Extract the (X, Y) coordinate from the center of the cell holding the provided text.  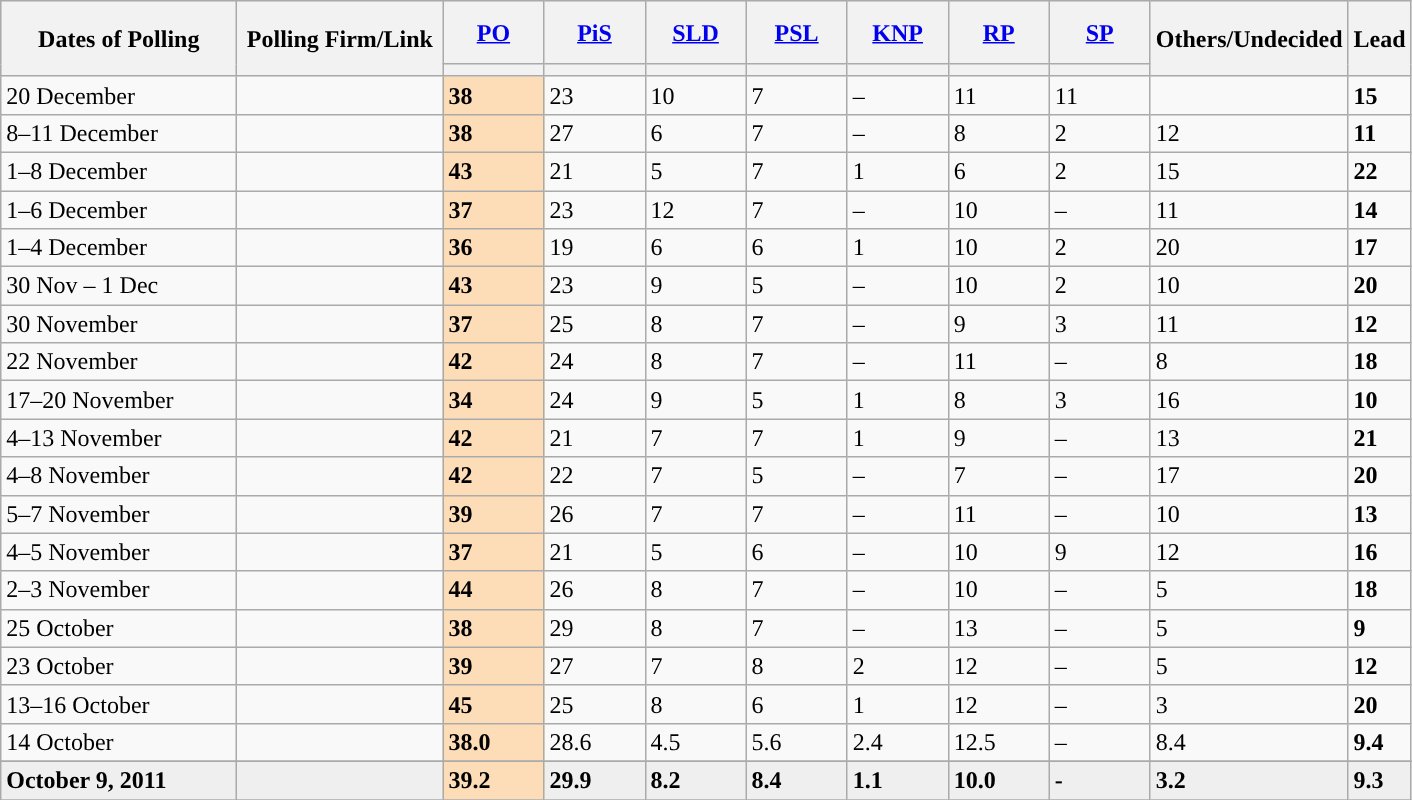
Others/Undecided (1249, 39)
4–13 November (119, 438)
38.0 (494, 742)
1–8 December (119, 171)
Polling Firm/Link (340, 39)
8–11 December (119, 133)
Dates of Polling (119, 39)
5–7 November (119, 514)
4.5 (696, 742)
20 December (119, 95)
2–3 November (119, 590)
34 (494, 400)
- (1100, 780)
25 October (119, 628)
PSL (796, 32)
RP (998, 32)
13–16 October (119, 704)
29.9 (594, 780)
30 November (119, 324)
8.2 (696, 780)
14 October (119, 742)
30 Nov – 1 Dec (119, 286)
PO (494, 32)
44 (494, 590)
28.6 (594, 742)
KNP (898, 32)
19 (594, 248)
SP (1100, 32)
October 9, 2011 (119, 780)
22 November (119, 362)
5.6 (796, 742)
29 (594, 628)
36 (494, 248)
23 October (119, 666)
12.5 (998, 742)
SLD (696, 32)
1–4 December (119, 248)
2.4 (898, 742)
1.1 (898, 780)
9.3 (1380, 780)
39.2 (494, 780)
4–8 November (119, 476)
17–20 November (119, 400)
Lead (1380, 39)
PiS (594, 32)
4–5 November (119, 552)
1–6 December (119, 209)
14 (1380, 209)
45 (494, 704)
10.0 (998, 780)
9.4 (1380, 742)
3.2 (1249, 780)
